Provide the (X, Y) coordinate of the cell's center where the given text is located.  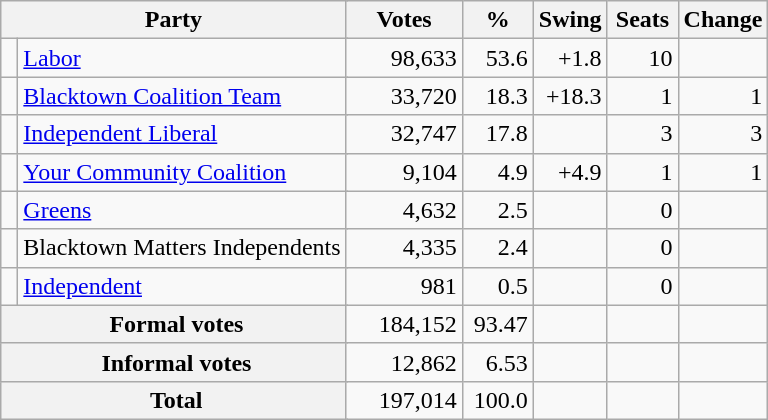
Change (723, 20)
Blacktown Coalition Team (182, 96)
53.6 (498, 58)
Seats (642, 20)
Labor (182, 58)
2.4 (498, 248)
Formal votes (174, 324)
+4.9 (570, 172)
4,632 (404, 210)
Total (174, 400)
Greens (182, 210)
197,014 (404, 400)
9,104 (404, 172)
18.3 (498, 96)
Swing (570, 20)
Your Community Coalition (182, 172)
% (498, 20)
6.53 (498, 362)
12,862 (404, 362)
4,335 (404, 248)
Votes (404, 20)
100.0 (498, 400)
33,720 (404, 96)
17.8 (498, 134)
98,633 (404, 58)
10 (642, 58)
32,747 (404, 134)
0.5 (498, 286)
2.5 (498, 210)
+1.8 (570, 58)
Independent Liberal (182, 134)
4.9 (498, 172)
Informal votes (174, 362)
Party (174, 20)
Independent (182, 286)
981 (404, 286)
93.47 (498, 324)
Blacktown Matters Independents (182, 248)
184,152 (404, 324)
+18.3 (570, 96)
